Scan for the cell matching the given text and deliver its [x, y] coordinate at center. 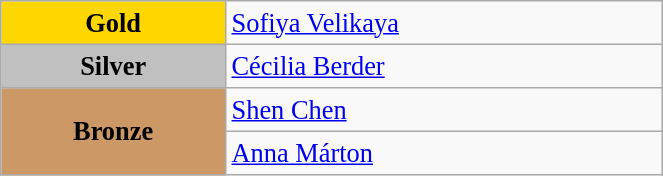
Bronze [114, 130]
Silver [114, 66]
Gold [114, 22]
Anna Márton [444, 153]
Shen Chen [444, 109]
Sofiya Velikaya [444, 22]
Cécilia Berder [444, 66]
